Return the (x, y) coordinate for the center point of the cell that contains the specified text.  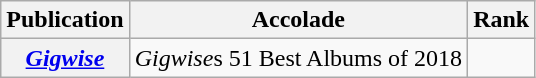
Rank (502, 20)
Gigwises 51 Best Albums of 2018 (298, 58)
Publication (65, 20)
Accolade (298, 20)
Gigwise (65, 58)
